Extract the [X, Y] coordinate from the center of the cell holding the provided text.  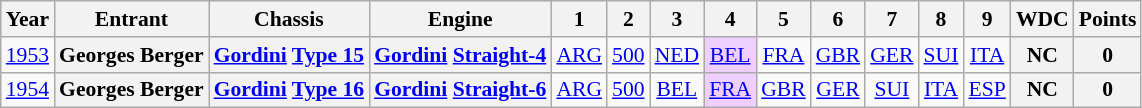
2 [628, 19]
Gordini Type 16 [289, 90]
1954 [28, 90]
Points [1108, 19]
7 [892, 19]
Entrant [132, 19]
4 [730, 19]
Gordini Straight-4 [460, 55]
1 [579, 19]
9 [986, 19]
Gordini Type 15 [289, 55]
5 [784, 19]
8 [942, 19]
WDC [1042, 19]
NED [677, 55]
Gordini Straight-6 [460, 90]
Engine [460, 19]
6 [838, 19]
3 [677, 19]
Chassis [289, 19]
Year [28, 19]
1953 [28, 55]
ESP [986, 90]
